Determine the [x, y] coordinate at the center of the cell enclosing the given text.  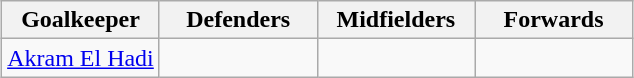
Midfielders [396, 20]
Goalkeeper [81, 20]
Defenders [238, 20]
Akram El Hadi [81, 58]
Forwards [554, 20]
